Detect which cell encompasses the target text, then output its [x, y] center coordinate. 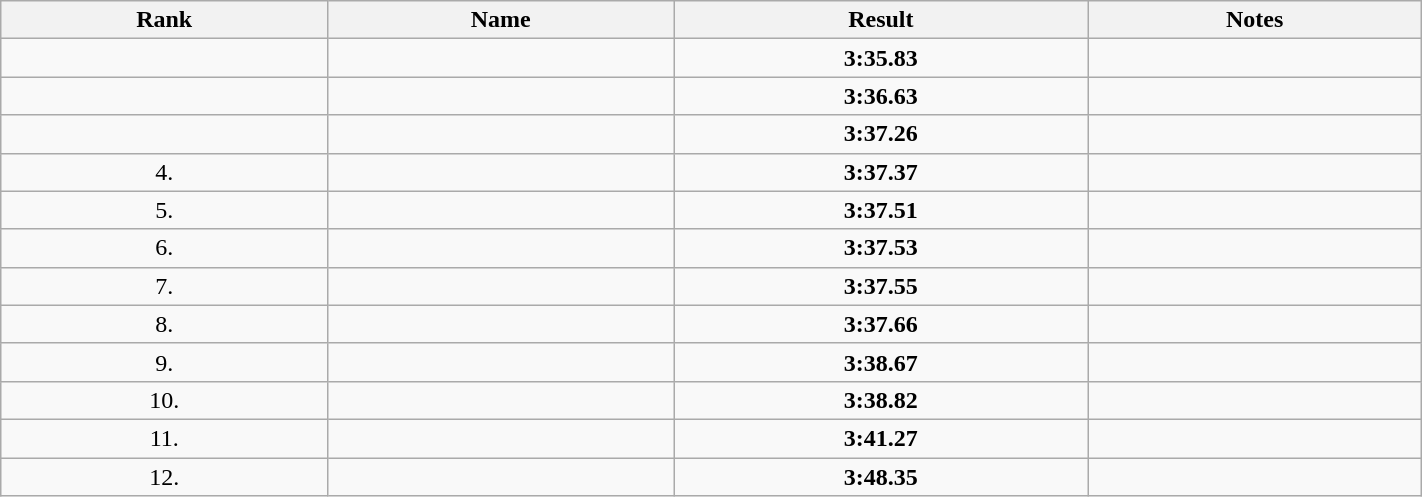
10. [164, 400]
3:37.26 [881, 134]
9. [164, 362]
3:37.66 [881, 324]
3:38.82 [881, 400]
4. [164, 172]
11. [164, 438]
7. [164, 286]
3:37.53 [881, 248]
Notes [1254, 20]
5. [164, 210]
3:38.67 [881, 362]
3:41.27 [881, 438]
3:35.83 [881, 58]
Rank [164, 20]
3:37.51 [881, 210]
8. [164, 324]
3:36.63 [881, 96]
3:48.35 [881, 477]
12. [164, 477]
6. [164, 248]
3:37.55 [881, 286]
Result [881, 20]
Name [501, 20]
3:37.37 [881, 172]
